From the cell containing the given text, extract its center point as [X, Y] coordinate. 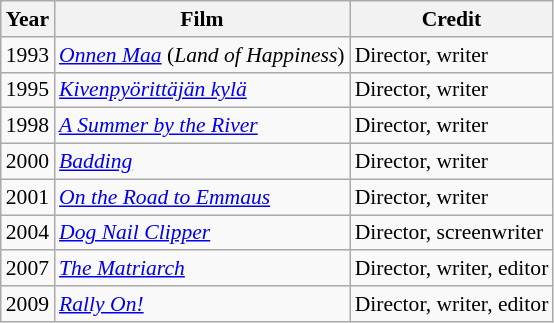
1993 [28, 55]
2004 [28, 233]
Rally On! [202, 304]
2009 [28, 304]
On the Road to Emmaus [202, 197]
2000 [28, 162]
A Summer by the River [202, 126]
Film [202, 19]
1998 [28, 126]
Director, screenwriter [452, 233]
2001 [28, 197]
Kivenpyörittäjän kylä [202, 90]
2007 [28, 269]
Onnen Maa (Land of Happiness) [202, 55]
Year [28, 19]
The Matriarch [202, 269]
1995 [28, 90]
Credit [452, 19]
Badding [202, 162]
Dog Nail Clipper [202, 233]
